Provide the (X, Y) coordinate of the cell's center where the given text is located.  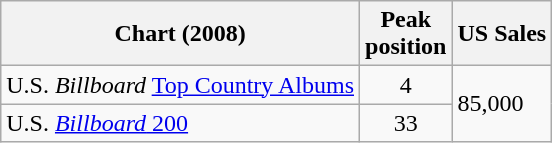
4 (406, 85)
33 (406, 123)
Peakposition (406, 34)
Chart (2008) (180, 34)
85,000 (502, 104)
US Sales (502, 34)
U.S. Billboard 200 (180, 123)
U.S. Billboard Top Country Albums (180, 85)
